Provide the [X, Y] coordinate of the cell's center where the given text is located.  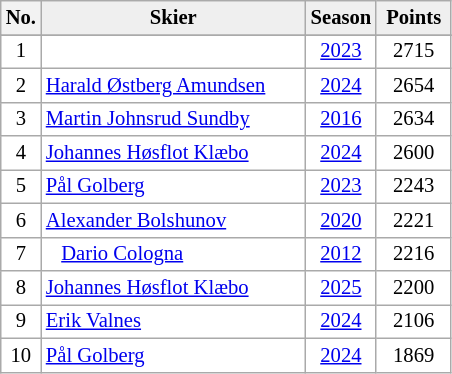
3 [21, 119]
4 [21, 153]
Season [341, 17]
2025 [341, 287]
2020 [341, 220]
Points [414, 17]
2634 [414, 119]
2221 [414, 220]
2243 [414, 186]
2216 [414, 254]
6 [21, 220]
Dario Cologna [174, 254]
Skier [174, 17]
2012 [341, 254]
2654 [414, 85]
Harald Østberg Amundsen [174, 85]
8 [21, 287]
2016 [341, 119]
Alexander Bolshunov [174, 220]
1 [21, 51]
2 [21, 85]
No. [21, 17]
Erik Valnes [174, 321]
2106 [414, 321]
1869 [414, 355]
2200 [414, 287]
5 [21, 186]
7 [21, 254]
10 [21, 355]
Martin Johnsrud Sundby [174, 119]
9 [21, 321]
2600 [414, 153]
2715 [414, 51]
